Provide the (X, Y) coordinate of the cell's center where the given text is located.  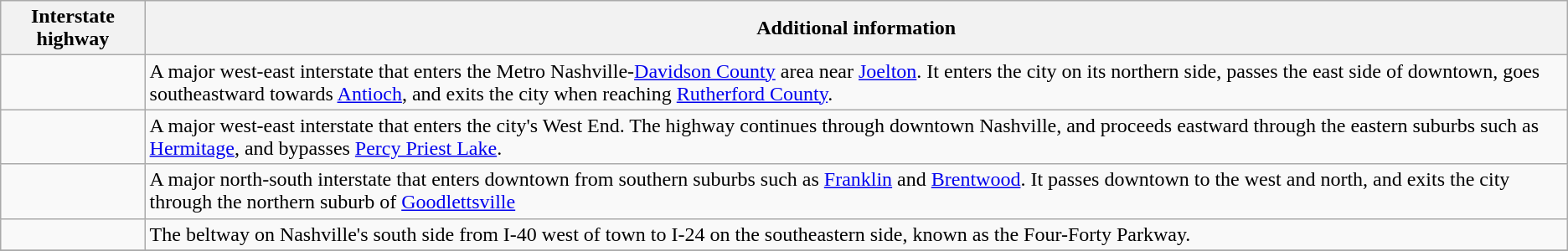
Interstate highway (73, 28)
The beltway on Nashville's south side from I-40 west of town to I-24 on the southeastern side, known as the Four-Forty Parkway. (856, 234)
Additional information (856, 28)
